Scan for the cell matching the given text and deliver its (X, Y) coordinate at center. 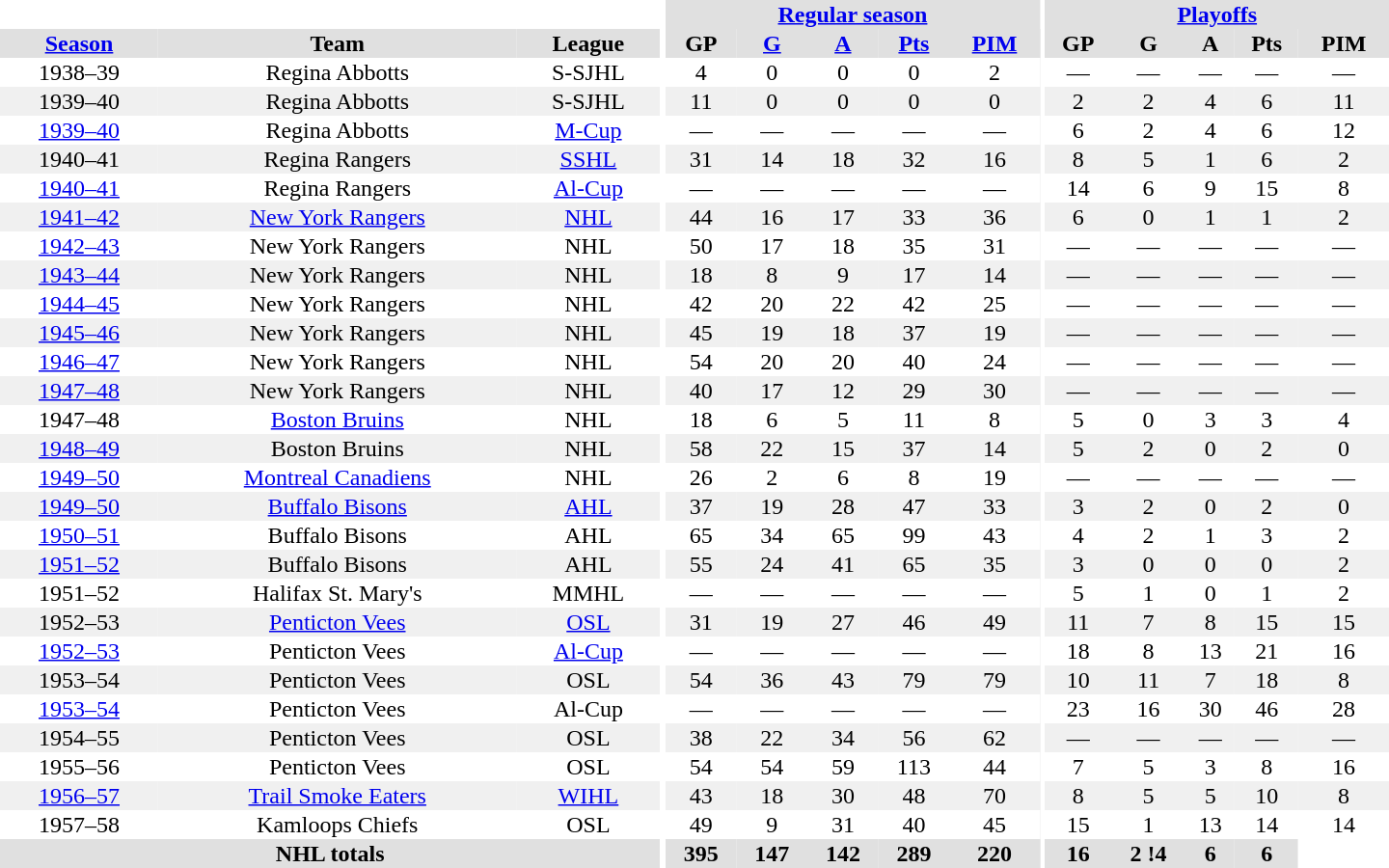
1942–43 (79, 246)
Playoffs (1217, 14)
289 (914, 854)
1955–56 (79, 767)
WIHL (588, 796)
Halifax St. Mary's (338, 593)
1956–57 (79, 796)
MMHL (588, 593)
1948–49 (79, 448)
M-Cup (588, 130)
SSHL (588, 159)
League (588, 43)
27 (843, 622)
50 (701, 246)
1938–39 (79, 72)
32 (914, 159)
26 (701, 477)
29 (914, 391)
59 (843, 767)
41 (843, 564)
48 (914, 796)
99 (914, 535)
1946–47 (79, 362)
70 (994, 796)
1945–46 (79, 333)
147 (773, 854)
395 (701, 854)
56 (914, 738)
1954–55 (79, 738)
Montreal Canadiens (338, 477)
1943–44 (79, 275)
23 (1077, 709)
62 (994, 738)
Season (79, 43)
1944–45 (79, 304)
142 (843, 854)
25 (994, 304)
2 !4 (1148, 854)
Regular season (853, 14)
Trail Smoke Eaters (338, 796)
38 (701, 738)
55 (701, 564)
58 (701, 448)
1941–42 (79, 217)
Kamloops Chiefs (338, 825)
47 (914, 506)
1950–51 (79, 535)
21 (1266, 651)
NHL totals (330, 854)
220 (994, 854)
Team (338, 43)
113 (914, 767)
1957–58 (79, 825)
